For the text-containing cell, return its midpoint in [x, y] coordinate format. 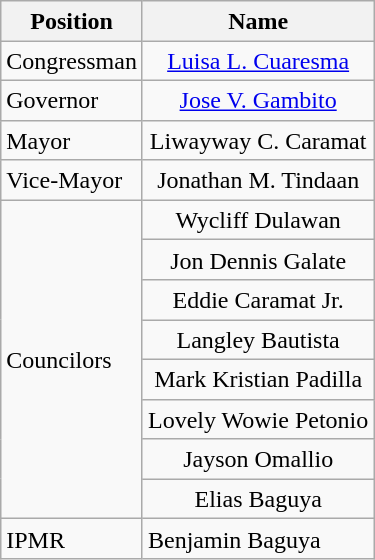
Wycliff Dulawan [258, 220]
Vice-Mayor [72, 180]
Name [258, 21]
Eddie Caramat Jr. [258, 300]
Langley Bautista [258, 340]
Jon Dennis Galate [258, 260]
Jayson Omallio [258, 459]
Mayor [72, 140]
Governor [72, 100]
Luisa L. Cuaresma [258, 61]
Jose V. Gambito [258, 100]
Liwayway C. Caramat [258, 140]
Mark Kristian Padilla [258, 379]
IPMR [72, 539]
Benjamin Baguya [258, 539]
Lovely Wowie Petonio [258, 419]
Position [72, 21]
Jonathan M. Tindaan [258, 180]
Councilors [72, 360]
Congressman [72, 61]
Elias Baguya [258, 499]
